From the cell containing the given text, extract its center point as (X, Y) coordinate. 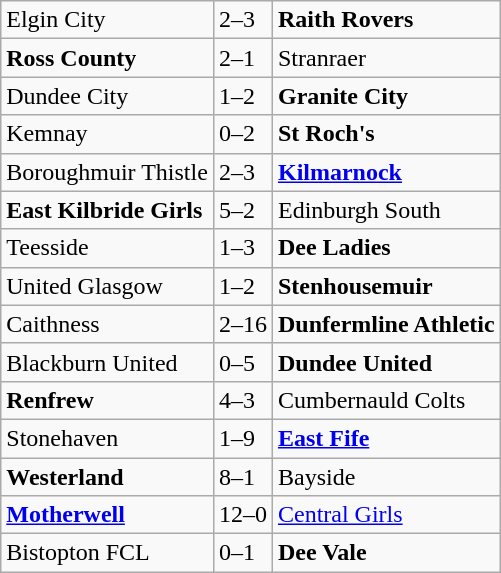
8–1 (242, 477)
Boroughmuir Thistle (108, 172)
Dundee United (386, 362)
0–2 (242, 134)
Dundee City (108, 96)
Edinburgh South (386, 210)
Bistopton FCL (108, 553)
Ross County (108, 58)
Raith Rovers (386, 20)
12–0 (242, 515)
United Glasgow (108, 286)
Renfrew (108, 400)
Stranraer (386, 58)
Cumbernauld Colts (386, 400)
5–2 (242, 210)
Kilmarnock (386, 172)
Blackburn United (108, 362)
Bayside (386, 477)
Dee Ladies (386, 248)
East Fife (386, 438)
Motherwell (108, 515)
Teesside (108, 248)
2–1 (242, 58)
Dunfermline Athletic (386, 324)
1–3 (242, 248)
Kemnay (108, 134)
4–3 (242, 400)
2–16 (242, 324)
Caithness (108, 324)
East Kilbride Girls (108, 210)
Stonehaven (108, 438)
0–5 (242, 362)
Elgin City (108, 20)
Granite City (386, 96)
1–9 (242, 438)
Dee Vale (386, 553)
St Roch's (386, 134)
Central Girls (386, 515)
Stenhousemuir (386, 286)
0–1 (242, 553)
Westerland (108, 477)
